Detect which cell encompasses the target text, then output its (x, y) center coordinate. 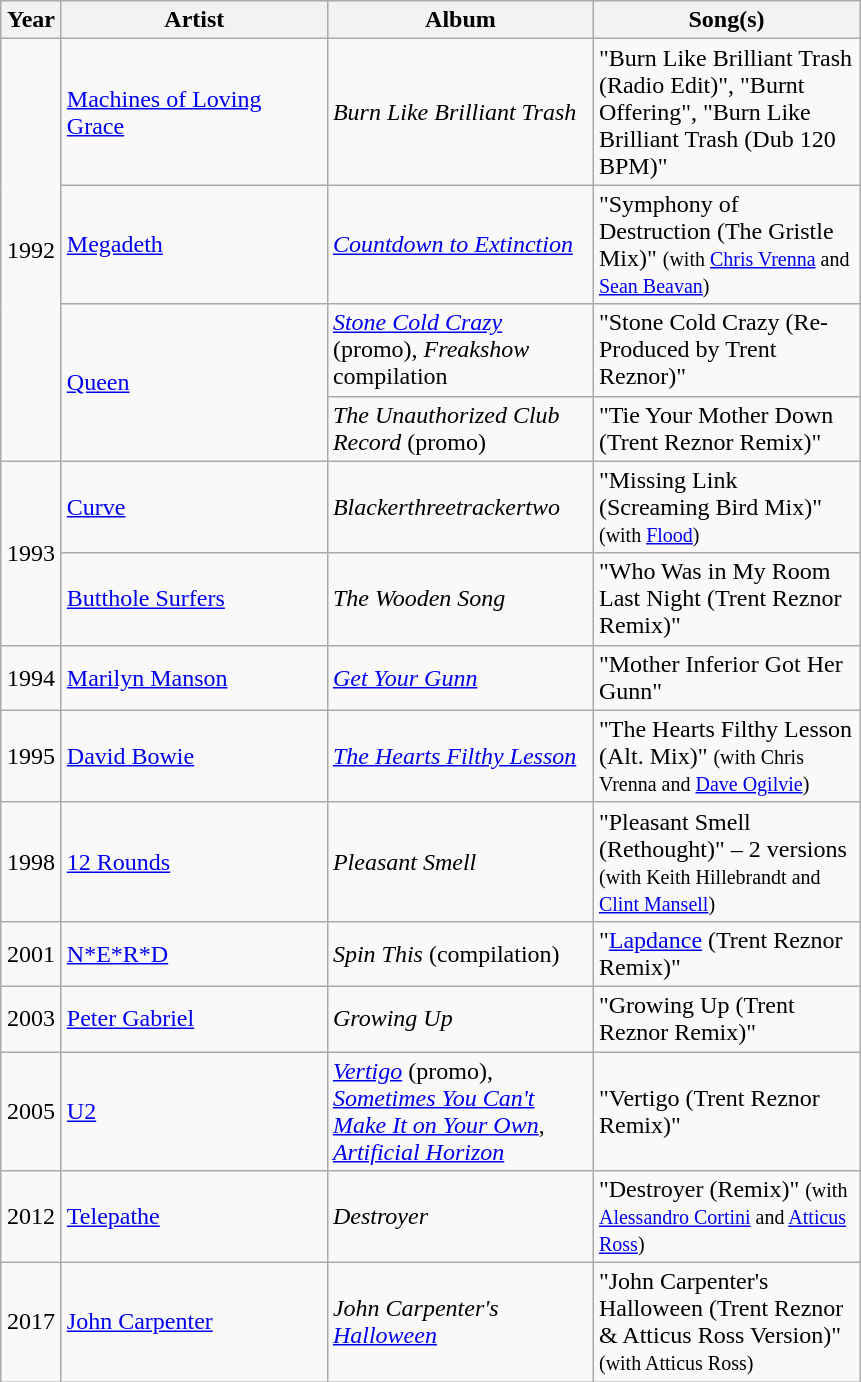
1992 (32, 250)
12 Rounds (194, 862)
Artist (194, 20)
David Bowie (194, 756)
"Destroyer (Remix)" (with Alessandro Cortini and Atticus Ross) (726, 1217)
"Lapdance (Trent Reznor Remix)" (726, 954)
1993 (32, 553)
Blackerthreetrackertwo (460, 507)
Album (460, 20)
Year (32, 20)
"Pleasant Smell (Rethought)" – 2 versions (with Keith Hillebrandt and Clint Mansell) (726, 862)
"Symphony of Destruction (The Gristle Mix)" (with Chris Vrenna and Sean Beavan) (726, 244)
"The Hearts Filthy Lesson (Alt. Mix)" (with Chris Vrenna and Dave Ogilvie) (726, 756)
"Burn Like Brilliant Trash (Radio Edit)", "Burnt Offering", "Burn Like Brilliant Trash (Dub 120 BPM)" (726, 112)
Get Your Gunn (460, 678)
"Mother Inferior Got Her Gunn" (726, 678)
The Wooden Song (460, 599)
Peter Gabriel (194, 1018)
"Vertigo (Trent Reznor Remix)" (726, 1112)
"Growing Up (Trent Reznor Remix)" (726, 1018)
U2 (194, 1112)
Marilyn Manson (194, 678)
1995 (32, 756)
Burn Like Brilliant Trash (460, 112)
"John Carpenter's Halloween (Trent Reznor & Atticus Ross Version)" (with Atticus Ross) (726, 1322)
"Who Was in My Room Last Night (Trent Reznor Remix)" (726, 599)
Vertigo (promo), Sometimes You Can't Make It on Your Own, Artificial Horizon (460, 1112)
2005 (32, 1112)
Queen (194, 382)
John Carpenter (194, 1322)
John Carpenter's Halloween (460, 1322)
Growing Up (460, 1018)
2003 (32, 1018)
Destroyer (460, 1217)
Megadeth (194, 244)
Telepathe (194, 1217)
1998 (32, 862)
Spin This (compilation) (460, 954)
Butthole Surfers (194, 599)
The Unauthorized Club Record (promo) (460, 428)
Stone Cold Crazy (promo), Freakshow compilation (460, 350)
N*E*R*D (194, 954)
2017 (32, 1322)
Song(s) (726, 20)
"Stone Cold Crazy (Re-Produced by Trent Reznor)" (726, 350)
2012 (32, 1217)
"Tie Your Mother Down (Trent Reznor Remix)" (726, 428)
Machines of Loving Grace (194, 112)
Countdown to Extinction (460, 244)
Curve (194, 507)
2001 (32, 954)
1994 (32, 678)
Pleasant Smell (460, 862)
"Missing Link (Screaming Bird Mix)" (with Flood) (726, 507)
The Hearts Filthy Lesson (460, 756)
